Scan for the cell matching the given text and deliver its (x, y) coordinate at center. 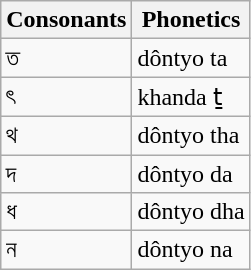
dôntyo da (191, 173)
dôntyo ta (191, 58)
dôntyo tha (191, 135)
khanda ṯ (191, 97)
ন (66, 250)
ৎ (66, 97)
থ (66, 135)
dôntyo dha (191, 212)
Phonetics (191, 20)
দ (66, 173)
ত (66, 58)
Consonants (66, 20)
ধ (66, 212)
dôntyo na (191, 250)
